Provide the [x, y] coordinate of the cell's center where the given text is located.  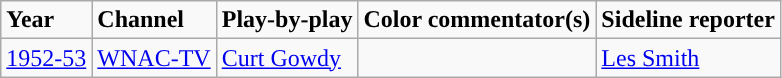
Play-by-play [287, 20]
Sideline reporter [688, 20]
Color commentator(s) [477, 20]
Year [46, 20]
Les Smith [688, 58]
Curt Gowdy [287, 58]
1952-53 [46, 58]
WNAC-TV [154, 58]
Channel [154, 20]
